Extract the (x, y) coordinate from the center of the cell holding the provided text.  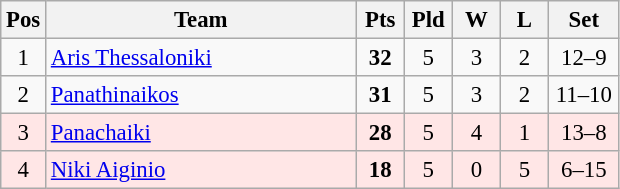
Pts (380, 20)
W (476, 20)
32 (380, 58)
Aris Thessaloniki (202, 58)
Panachaiki (202, 133)
Pos (24, 20)
13–8 (584, 133)
6–15 (584, 170)
28 (380, 133)
11–10 (584, 95)
Niki Aiginio (202, 170)
0 (476, 170)
18 (380, 170)
Set (584, 20)
L (524, 20)
Team (202, 20)
31 (380, 95)
12–9 (584, 58)
Pld (428, 20)
Panathinaikos (202, 95)
